Identify which cell holds the provided text, then report its [X, Y] central coordinate. 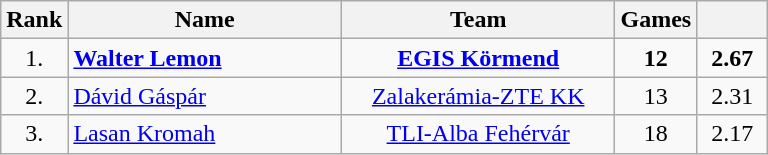
EGIS Körmend [478, 58]
Dávid Gáspár [205, 96]
Rank [34, 20]
18 [656, 134]
TLI-Alba Fehérvár [478, 134]
2.67 [732, 58]
2. [34, 96]
Walter Lemon [205, 58]
Name [205, 20]
Team [478, 20]
1. [34, 58]
13 [656, 96]
2.17 [732, 134]
Lasan Kromah [205, 134]
2.31 [732, 96]
3. [34, 134]
Games [656, 20]
12 [656, 58]
Zalakerámia-ZTE KK [478, 96]
